From the cell containing the given text, extract its center point as (x, y) coordinate. 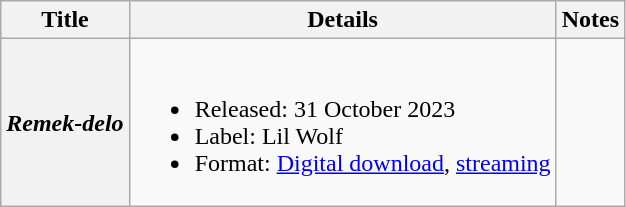
Title (65, 20)
Notes (590, 20)
Details (342, 20)
Remek-delo (65, 122)
Released: 31 October 2023Label: Lil WolfFormat: Digital download, streaming (342, 122)
